Scan for the cell matching the given text and deliver its [x, y] coordinate at center. 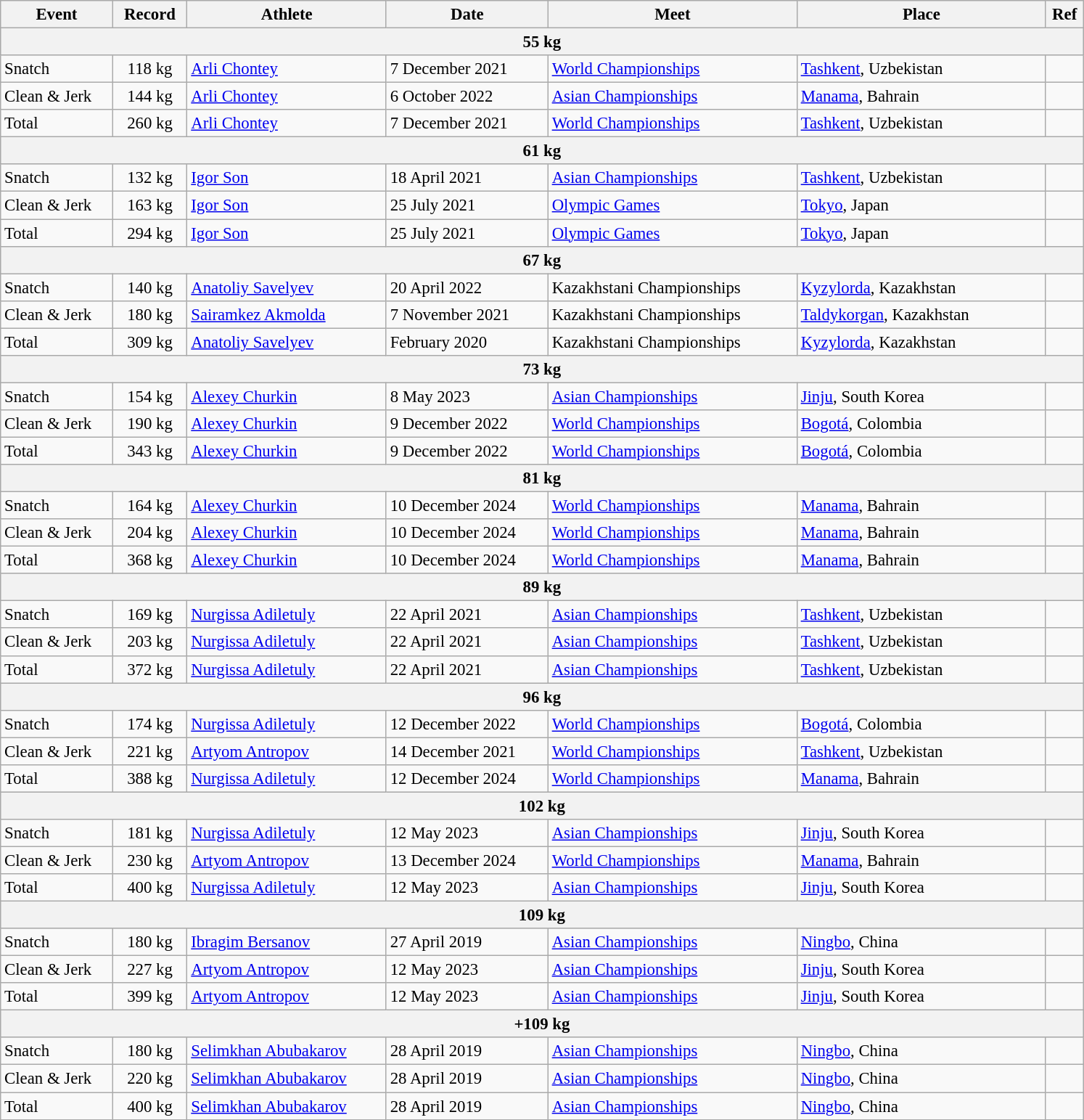
102 kg [542, 806]
372 kg [149, 669]
18 April 2021 [467, 178]
190 kg [149, 424]
8 May 2023 [467, 396]
343 kg [149, 451]
+109 kg [542, 1024]
169 kg [149, 615]
230 kg [149, 860]
13 December 2024 [467, 860]
12 December 2024 [467, 779]
109 kg [542, 915]
140 kg [149, 287]
163 kg [149, 205]
294 kg [149, 233]
6 October 2022 [467, 97]
27 April 2019 [467, 942]
14 December 2021 [467, 751]
227 kg [149, 970]
67 kg [542, 260]
73 kg [542, 369]
164 kg [149, 506]
368 kg [149, 560]
204 kg [149, 533]
Ref [1064, 15]
118 kg [149, 69]
Meet [672, 15]
55 kg [542, 42]
February 2020 [467, 342]
399 kg [149, 997]
154 kg [149, 396]
Athlete [287, 15]
Sairamkez Akmolda [287, 314]
20 April 2022 [467, 287]
220 kg [149, 1079]
89 kg [542, 587]
Event [57, 15]
181 kg [149, 833]
Place [921, 15]
144 kg [149, 97]
96 kg [542, 697]
7 November 2021 [467, 314]
Date [467, 15]
203 kg [149, 642]
388 kg [149, 779]
174 kg [149, 724]
Ibragim Bersanov [287, 942]
Record [149, 15]
132 kg [149, 178]
309 kg [149, 342]
221 kg [149, 751]
Taldykorgan, Kazakhstan [921, 314]
61 kg [542, 151]
81 kg [542, 478]
260 kg [149, 123]
12 December 2022 [467, 724]
